Locate the cell with the specified text and output its [x, y] center coordinate. 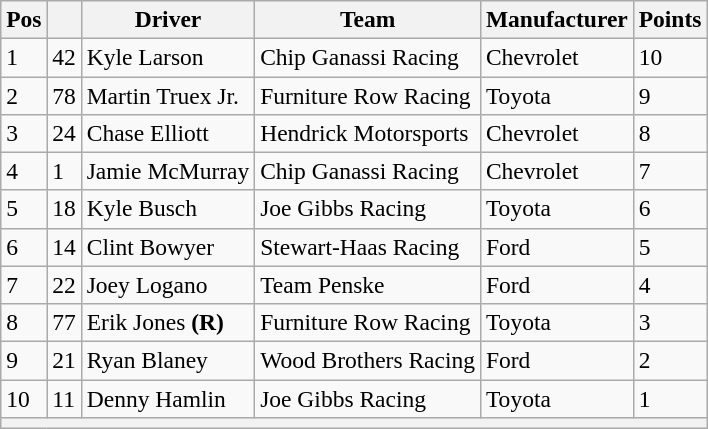
Hendrick Motorsports [368, 133]
Team [368, 19]
Stewart-Haas Racing [368, 247]
42 [64, 57]
Martin Truex Jr. [168, 95]
Ryan Blaney [168, 360]
18 [64, 209]
14 [64, 247]
Jamie McMurray [168, 171]
Wood Brothers Racing [368, 360]
Kyle Larson [168, 57]
24 [64, 133]
11 [64, 398]
Driver [168, 19]
77 [64, 322]
Pos [24, 19]
Denny Hamlin [168, 398]
Team Penske [368, 285]
Joey Logano [168, 285]
Kyle Busch [168, 209]
Erik Jones (R) [168, 322]
Chase Elliott [168, 133]
78 [64, 95]
Manufacturer [556, 19]
22 [64, 285]
Points [670, 19]
Clint Bowyer [168, 247]
21 [64, 360]
